Return [X, Y] of the center of cell containing provided text 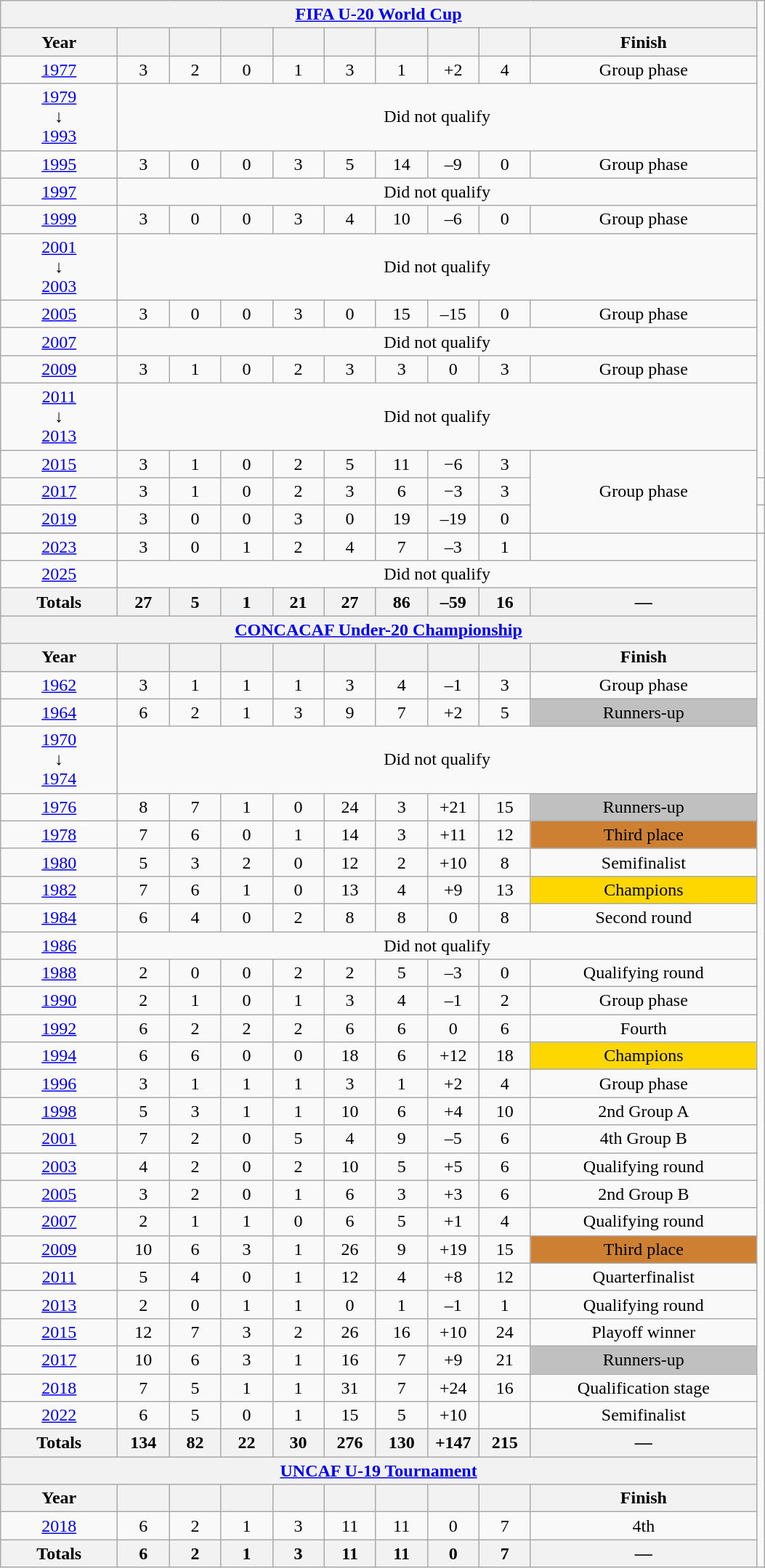
4th [644, 1526]
82 [195, 1443]
1994 [60, 1056]
1982 [60, 890]
2023 [60, 547]
2nd Group A [644, 1111]
1995 [60, 164]
134 [144, 1443]
+19 [453, 1249]
2025 [60, 574]
1997 [60, 192]
–9 [453, 164]
31 [350, 1388]
2019 [60, 519]
+12 [453, 1056]
2003 [60, 1166]
1996 [60, 1084]
+8 [453, 1277]
30 [298, 1443]
1980 [60, 862]
2022 [60, 1415]
1977 [60, 70]
Fourth [644, 1028]
130 [401, 1443]
1979↓ 1993 [60, 117]
UNCAF U-19 Tournament [379, 1471]
–5 [453, 1139]
+3 [453, 1194]
215 [504, 1443]
+1 [453, 1222]
Playoff winner [644, 1332]
19 [401, 519]
1962 [60, 685]
–15 [453, 314]
–6 [453, 219]
–19 [453, 519]
22 [247, 1443]
2nd Group B [644, 1194]
1978 [60, 834]
1976 [60, 807]
2013 [60, 1304]
4th Group B [644, 1139]
1999 [60, 219]
1984 [60, 917]
FIFA U-20 World Cup [379, 15]
−3 [453, 492]
Quarterfinalist [644, 1277]
+4 [453, 1111]
+11 [453, 834]
CONCACAF Under-20 Championship [379, 630]
−6 [453, 464]
1964 [60, 712]
1992 [60, 1028]
2001↓ 2003 [60, 267]
+24 [453, 1388]
1990 [60, 1001]
276 [350, 1443]
86 [401, 602]
+5 [453, 1166]
1986 [60, 945]
+147 [453, 1443]
1970↓ 1974 [60, 760]
+21 [453, 807]
1998 [60, 1111]
2011 [60, 1277]
–59 [453, 602]
2011↓ 2013 [60, 416]
2001 [60, 1139]
Second round [644, 917]
Qualification stage [644, 1388]
1988 [60, 973]
